Extract the (x, y) coordinate from the center of the cell holding the provided text.  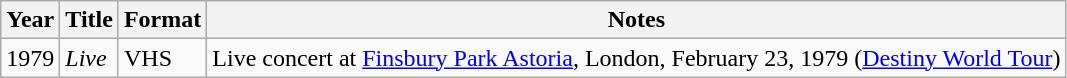
Format (162, 20)
VHS (162, 58)
Title (90, 20)
Live (90, 58)
Year (30, 20)
Live concert at Finsbury Park Astoria, London, February 23, 1979 (Destiny World Tour) (636, 58)
1979 (30, 58)
Notes (636, 20)
